Capture the cell that displays the provided text and extract its (x, y) central coordinate. 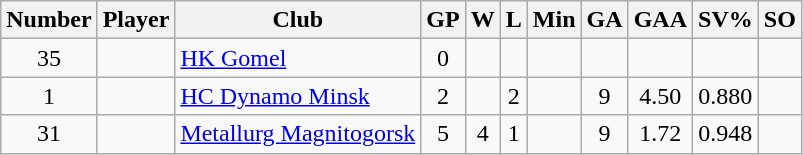
SO (780, 20)
Player (136, 20)
0.880 (726, 96)
0.948 (726, 134)
4 (482, 134)
Number (49, 20)
GA (604, 20)
4.50 (660, 96)
35 (49, 58)
Min (554, 20)
SV% (726, 20)
HK Gomel (298, 58)
0 (443, 58)
GP (443, 20)
HC Dynamo Minsk (298, 96)
Club (298, 20)
GAA (660, 20)
Metallurg Magnitogorsk (298, 134)
31 (49, 134)
1.72 (660, 134)
L (514, 20)
5 (443, 134)
W (482, 20)
